From the cell containing the given text, extract its center point as (X, Y) coordinate. 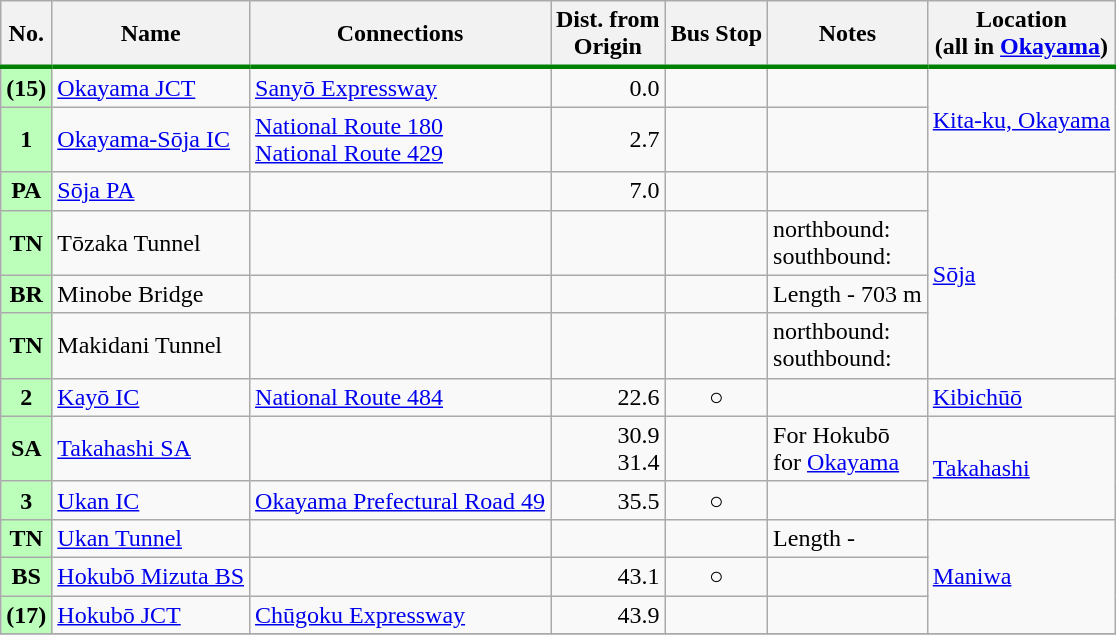
Dist. fromOrigin (608, 34)
Okayama Prefectural Road 49 (400, 500)
National Route 484 (400, 397)
7.0 (608, 191)
No. (26, 34)
Name (151, 34)
Ukan IC (151, 500)
Okayama-Sōja IC (151, 140)
35.5 (608, 500)
Length - (848, 538)
3 (26, 500)
Notes (848, 34)
SA (26, 448)
For Hokubōfor Okayama (848, 448)
National Route 180 National Route 429 (400, 140)
Maniwa (1021, 576)
BS (26, 576)
Makidani Tunnel (151, 346)
Sanyō Expressway (400, 87)
Chūgoku Expressway (400, 615)
(15) (26, 87)
43.1 (608, 576)
43.9 (608, 615)
Tōzaka Tunnel (151, 242)
22.6 (608, 397)
0.0 (608, 87)
1 (26, 140)
Bus Stop (716, 34)
Length - 703 m (848, 294)
Sōja (1021, 275)
PA (26, 191)
(17) (26, 615)
2.7 (608, 140)
Connections (400, 34)
Location(all in Okayama) (1021, 34)
Sōja PA (151, 191)
Takahashi SA (151, 448)
Hokubō JCT (151, 615)
Kibichūō (1021, 397)
Takahashi (1021, 468)
30.931.4 (608, 448)
Kita-ku, Okayama (1021, 120)
Hokubō Mizuta BS (151, 576)
2 (26, 397)
BR (26, 294)
Kayō IC (151, 397)
Ukan Tunnel (151, 538)
Okayama JCT (151, 87)
Minobe Bridge (151, 294)
